Provide the [X, Y] coordinate of the cell's center where the given text is located.  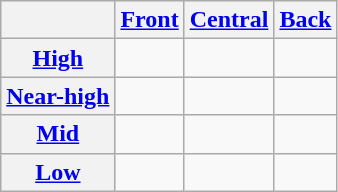
Back [306, 20]
Central [229, 20]
Low [58, 172]
Mid [58, 134]
High [58, 58]
Front [150, 20]
Near-high [58, 96]
